For the text-containing cell, return its midpoint in [X, Y] coordinate format. 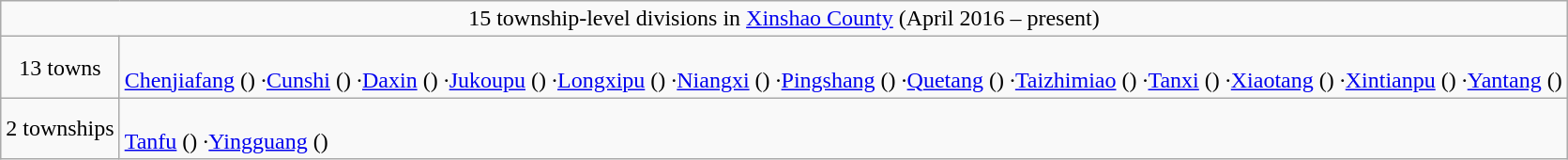
13 towns [60, 68]
15 township-level divisions in Xinshao County (April 2016 – present) [784, 19]
2 townships [60, 128]
Tanfu () ·Yingguang () [843, 128]
